Return [x, y] of the center of cell containing provided text 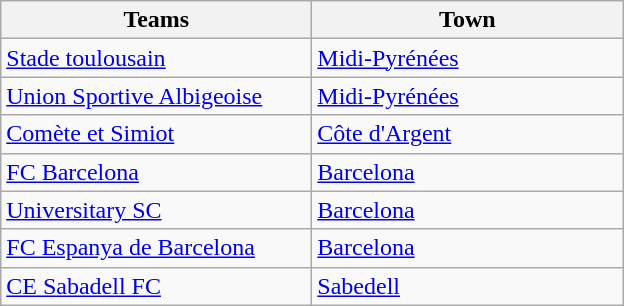
FC Barcelona [156, 172]
Stade toulousain [156, 58]
Town [468, 20]
Sabedell [468, 286]
Côte d'Argent [468, 134]
Universitary SC [156, 210]
Union Sportive Albigeoise [156, 96]
Teams [156, 20]
FC Espanya de Barcelona [156, 248]
CE Sabadell FC [156, 286]
Comète et Simiot [156, 134]
